Return the [X, Y] coordinate for the center point of the cell that contains the specified text.  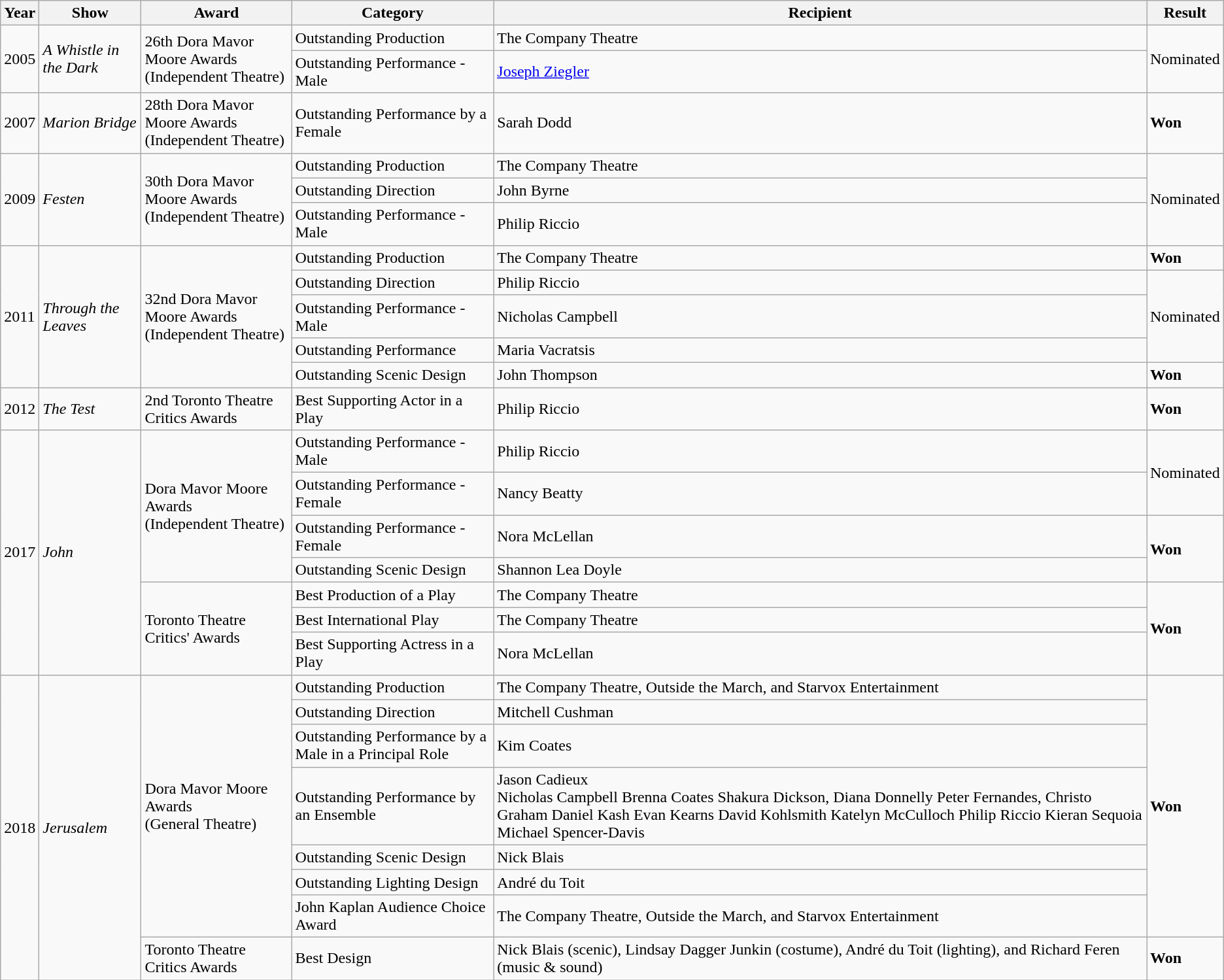
Result [1185, 13]
2018 [20, 827]
Toronto Theatre Critics Awards [216, 958]
Toronto Theatre Critics' Awards [216, 629]
Outstanding Performance [392, 350]
32nd Dora Mavor Moore Awards(Independent Theatre) [216, 316]
Shannon Lea Doyle [820, 570]
Nancy Beatty [820, 494]
Show [90, 13]
Best Supporting Actor in a Play [392, 408]
Sarah Dodd [820, 123]
John [90, 552]
Best Design [392, 958]
Best Supporting Actress in a Play [392, 654]
John Thompson [820, 375]
2012 [20, 408]
2009 [20, 199]
2nd Toronto Theatre Critics Awards [216, 408]
Nick Blais [820, 857]
Best International Play [392, 620]
Nick Blais (scenic), Lindsay Dagger Junkin (costume), André du Toit (lighting), and Richard Feren (music & sound) [820, 958]
A Whistle in the Dark [90, 59]
Maria Vacratsis [820, 350]
30th Dora Mavor Moore Awards(Independent Theatre) [216, 199]
28th Dora Mavor Moore Awards(Independent Theatre) [216, 123]
Festen [90, 199]
26th Dora Mavor Moore Awards(Independent Theatre) [216, 59]
Outstanding Lighting Design [392, 882]
Dora Mavor Moore Awards(Independent Theatre) [216, 506]
Recipient [820, 13]
Best Production of a Play [392, 595]
Through the Leaves [90, 316]
2007 [20, 123]
Jerusalem [90, 827]
Outstanding Performance by an Ensemble [392, 805]
André du Toit [820, 882]
2017 [20, 552]
Nicholas Campbell [820, 316]
Year [20, 13]
The Test [90, 408]
2011 [20, 316]
Marion Bridge [90, 123]
Kim Coates [820, 745]
Award [216, 13]
Dora Mavor Moore Awards(General Theatre) [216, 805]
Category [392, 13]
Outstanding Performance by a Female [392, 123]
Mitchell Cushman [820, 712]
Outstanding Performance by a Male in a Principal Role [392, 745]
2005 [20, 59]
Joseph Ziegler [820, 72]
John Byrne [820, 190]
John Kaplan Audience Choice Award [392, 915]
